Return the [X, Y] coordinate for the center point of the cell that contains the specified text.  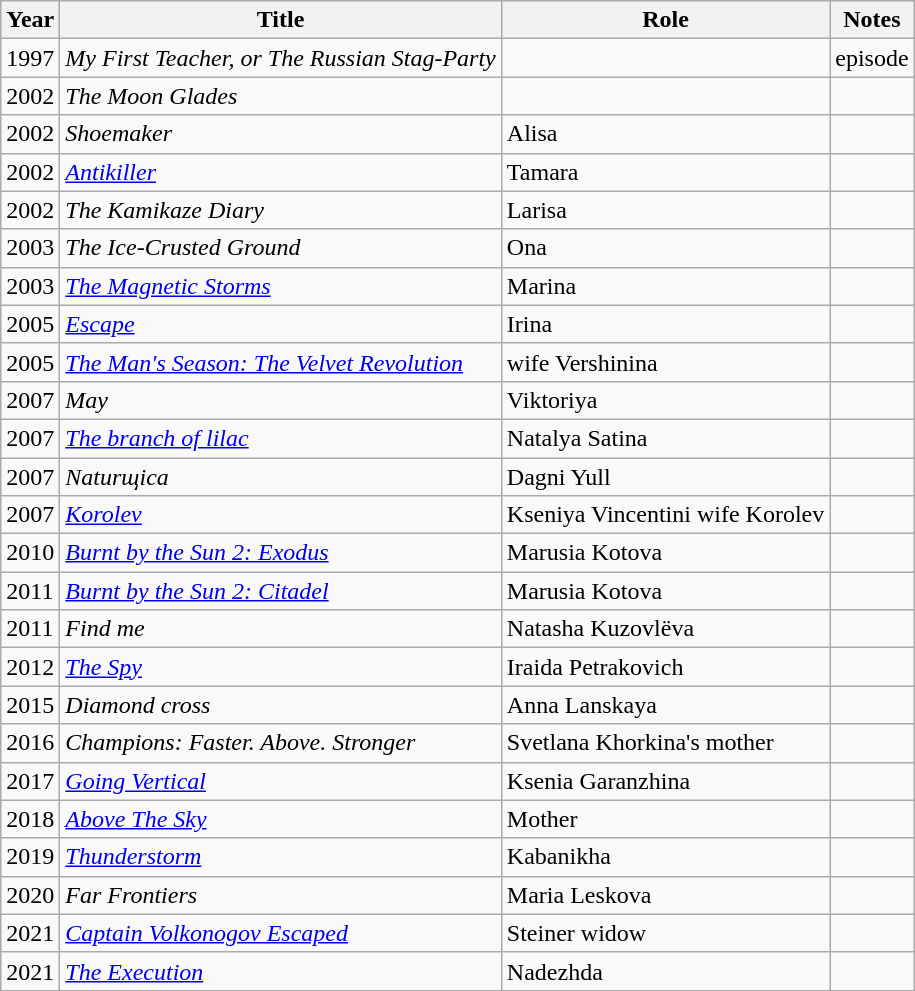
Burnt by the Sun 2: Citadel [280, 591]
Champions: Faster. Above. Stronger [280, 743]
2012 [30, 667]
Captain Volkonogov Escaped [280, 933]
Irina [665, 324]
2015 [30, 705]
Ona [665, 248]
Mother [665, 819]
Alisa [665, 134]
Korolev [280, 515]
Maria Leskova [665, 895]
Kabanikha [665, 857]
Marina [665, 286]
Escape [280, 324]
Role [665, 20]
Far Frontiers [280, 895]
The Execution [280, 971]
My First Teacher, or The Russian Stag-Party [280, 58]
The Magnetic Storms [280, 286]
2019 [30, 857]
The Moon Glades [280, 96]
episode [872, 58]
Thunderstorm [280, 857]
Ksenia Garanzhina [665, 781]
Anna Lanskaya [665, 705]
Dagni Yull [665, 477]
Natasha Kuzovlёva [665, 629]
Notes [872, 20]
1997 [30, 58]
wife Vershinina [665, 362]
Natalya Satina [665, 438]
Antikiller [280, 172]
Larisa [665, 210]
2020 [30, 895]
Above The Sky [280, 819]
Viktoriya [665, 400]
Diamond cross [280, 705]
The Man's Season: The Velvet Revolution [280, 362]
Steiner widow [665, 933]
The Kamikaze Diary [280, 210]
2010 [30, 553]
Going Vertical [280, 781]
Burnt by the Sun 2: Exodus [280, 553]
Iraida Petrakovich [665, 667]
May [280, 400]
Kseniya Vincentini wife Korolev [665, 515]
2017 [30, 781]
Nadezhda [665, 971]
Title [280, 20]
Svetlana Khorkina's mother [665, 743]
Year [30, 20]
The Ice-Crusted Ground [280, 248]
2018 [30, 819]
The branch of lilac [280, 438]
2016 [30, 743]
Tamara [665, 172]
Shoemaker [280, 134]
Find me [280, 629]
Naturщica [280, 477]
The Spy [280, 667]
